Scan for the cell matching the given text and deliver its (X, Y) coordinate at center. 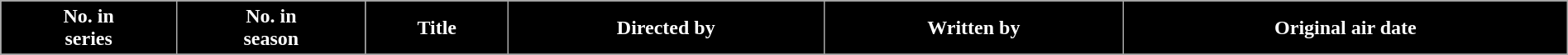
Written by (973, 28)
No. inseason (271, 28)
Directed by (666, 28)
No. inseries (89, 28)
Original air date (1345, 28)
Title (437, 28)
